Pinpoint the cell where the given text exists, returning its (X, Y) midpoint coordinate. 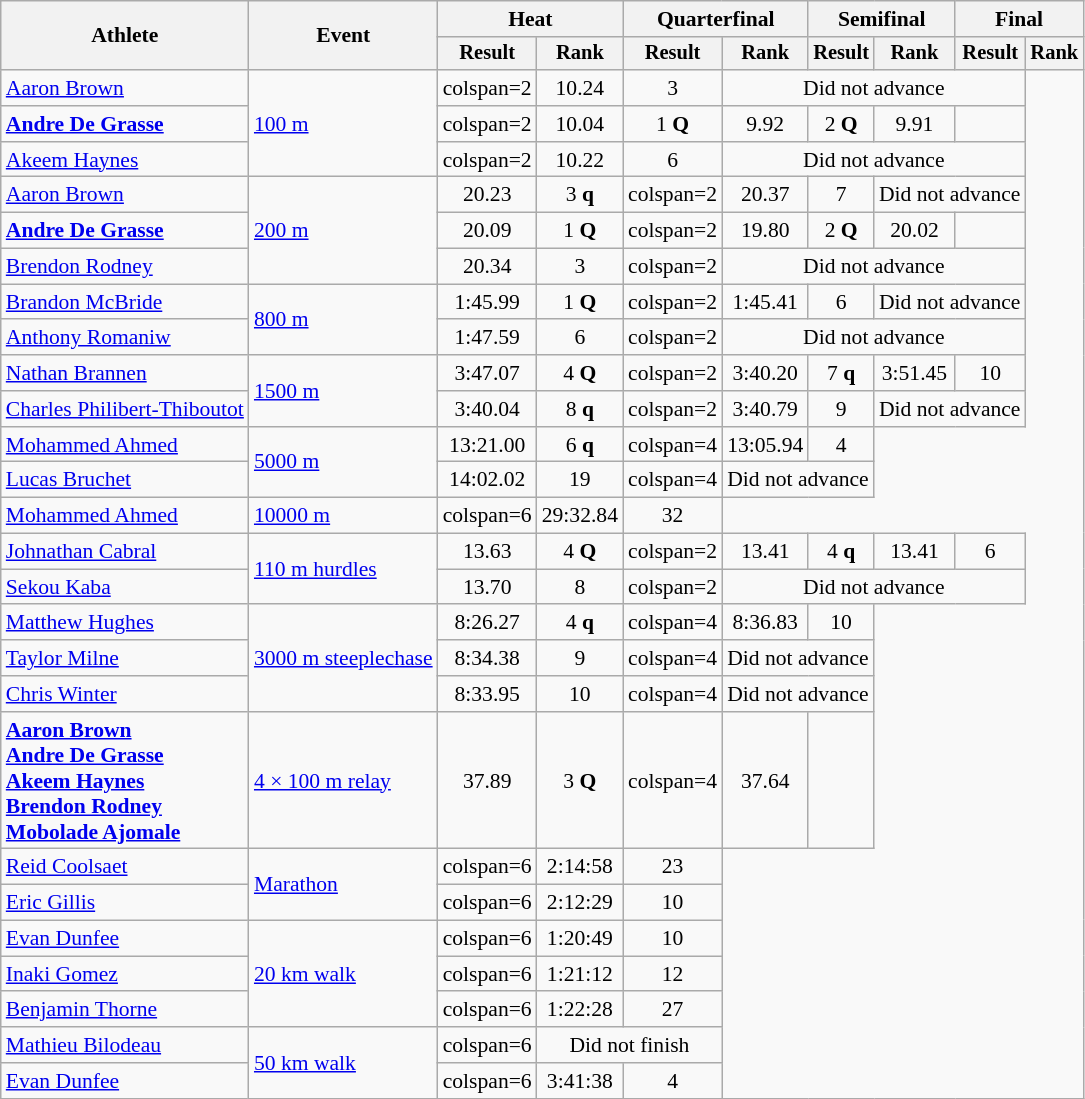
1:21:12 (580, 974)
29:32.84 (580, 516)
8 (580, 587)
10.22 (580, 160)
8:36.83 (765, 623)
200 m (344, 230)
8 q (580, 409)
Johnathan Cabral (125, 552)
Benjamin Thorne (125, 1010)
Sekou Kaba (125, 587)
3:40.79 (765, 409)
3:47.07 (488, 373)
20.34 (488, 267)
Brandon McBride (125, 302)
9.92 (765, 124)
Aaron BrownAndre De GrasseAkeem HaynesBrendon RodneyMobolade Ajomale (125, 781)
1:45.41 (765, 302)
50 km walk (344, 1062)
1:22:28 (580, 1010)
Quarterfinal (716, 19)
100 m (344, 124)
13.70 (488, 587)
19.80 (765, 231)
Anthony Romaniw (125, 338)
8:33.95 (488, 694)
Eric Gillis (125, 903)
12 (672, 974)
800 m (344, 320)
Reid Coolsaet (125, 867)
20.09 (488, 231)
Semifinal (882, 19)
1:47.59 (488, 338)
6 q (580, 445)
Matthew Hughes (125, 623)
10.04 (580, 124)
14:02.02 (488, 480)
32 (672, 516)
1:20:49 (580, 939)
3 Q (580, 781)
Did not finish (630, 1045)
20.37 (765, 195)
Brendon Rodney (125, 267)
2:12:29 (580, 903)
13.63 (488, 552)
1:45.99 (488, 302)
Inaki Gomez (125, 974)
1500 m (344, 390)
3:41:38 (580, 1081)
3:40.20 (765, 373)
7 (841, 195)
10000 m (344, 516)
3:40.04 (488, 409)
3000 m steeplechase (344, 658)
Marathon (344, 884)
8:26.27 (488, 623)
37.89 (488, 781)
Lucas Bruchet (125, 480)
Chris Winter (125, 694)
Akeem Haynes (125, 160)
Nathan Brannen (125, 373)
Final (1019, 19)
3 q (580, 195)
27 (672, 1010)
2:14:58 (580, 867)
19 (580, 480)
3:51.45 (914, 373)
Heat (530, 19)
13:21.00 (488, 445)
20 km walk (344, 974)
10.24 (580, 88)
110 m hurdles (344, 570)
5000 m (344, 462)
8:34.38 (488, 658)
Charles Philibert-Thiboutot (125, 409)
20.02 (914, 231)
23 (672, 867)
7 q (841, 373)
13:05.94 (765, 445)
Athlete (125, 36)
Mathieu Bilodeau (125, 1045)
Taylor Milne (125, 658)
Event (344, 36)
9.91 (914, 124)
20.23 (488, 195)
4 × 100 m relay (344, 781)
37.64 (765, 781)
